Provide the (X, Y) coordinate of the cell's center where the given text is located.  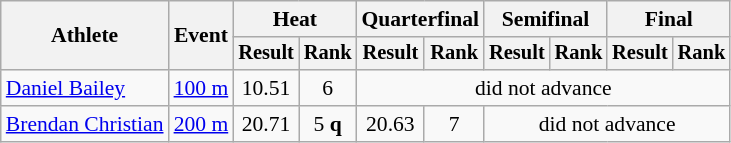
7 (454, 124)
Quarterfinal (420, 19)
Semifinal (546, 19)
5 q (328, 124)
Brendan Christian (85, 124)
Heat (294, 19)
6 (328, 88)
200 m (202, 124)
Athlete (85, 36)
10.51 (266, 88)
Final (668, 19)
Event (202, 36)
100 m (202, 88)
Daniel Bailey (85, 88)
20.63 (390, 124)
20.71 (266, 124)
